Identify which cell holds the provided text, then report its [X, Y] central coordinate. 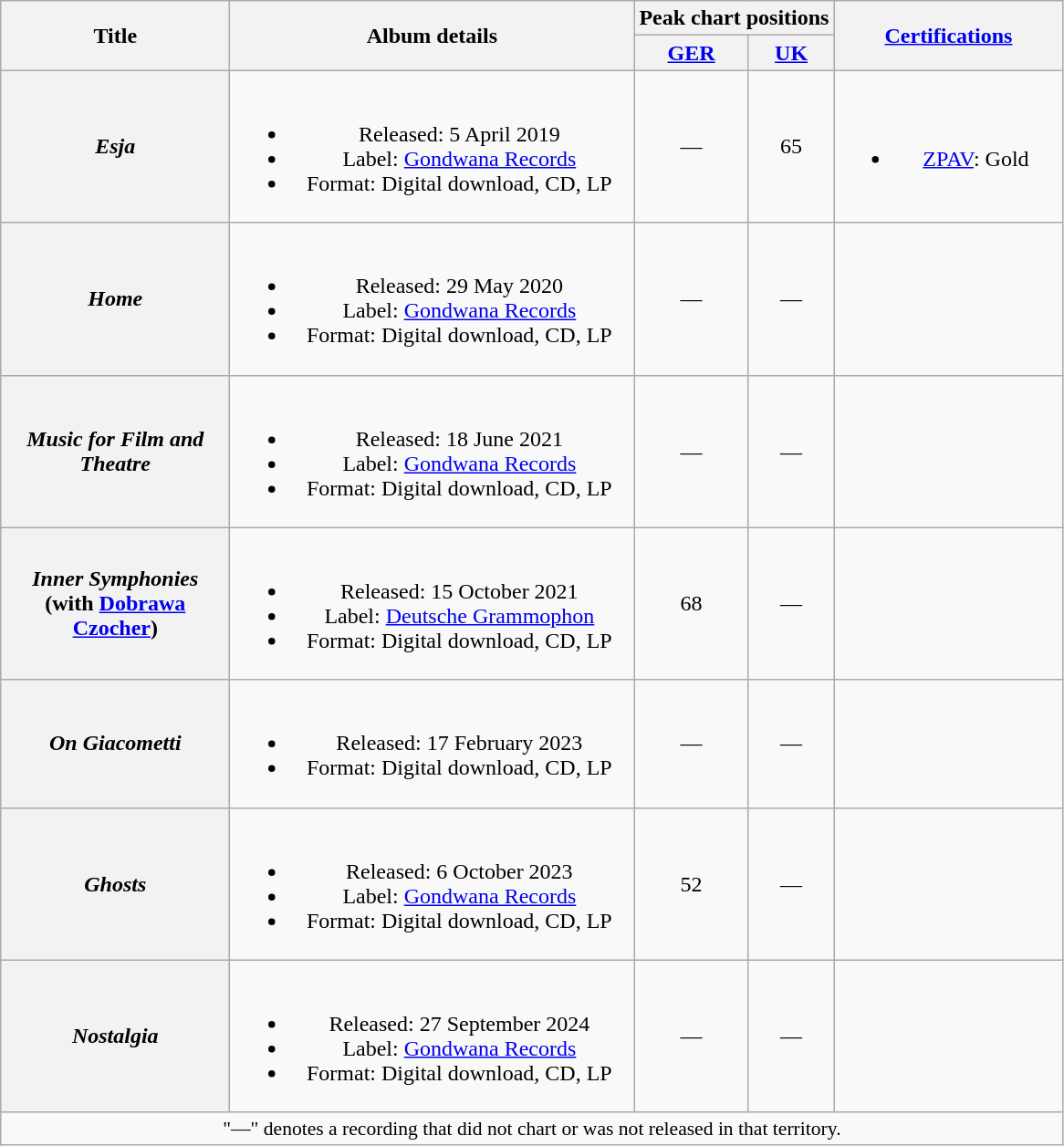
Released: 5 April 2019Label: Gondwana RecordsFormat: Digital download, CD, LP [433, 146]
Released: 17 February 2023Format: Digital download, CD, LP [433, 744]
Released: 29 May 2020Label: Gondwana RecordsFormat: Digital download, CD, LP [433, 299]
UK [791, 53]
Inner Symphonies (with Dobrawa Czocher) [115, 604]
GER [692, 53]
Peak chart positions [734, 18]
Nostalgia [115, 1037]
65 [791, 146]
Title [115, 36]
Home [115, 299]
Released: 18 June 2021Label: Gondwana RecordsFormat: Digital download, CD, LP [433, 451]
52 [692, 883]
On Giacometti [115, 744]
Certifications [949, 36]
"—" denotes a recording that did not chart or was not released in that territory. [532, 1129]
Released: 6 October 2023Label: Gondwana RecordsFormat: Digital download, CD, LP [433, 883]
Released: 27 September 2024Label: Gondwana RecordsFormat: Digital download, CD, LP [433, 1037]
ZPAV: Gold [949, 146]
Ghosts [115, 883]
Esja [115, 146]
Album details [433, 36]
Released: 15 October 2021Label: Deutsche GrammophonFormat: Digital download, CD, LP [433, 604]
Music for Film and Theatre [115, 451]
68 [692, 604]
